Scan for the cell matching the given text and deliver its (x, y) coordinate at center. 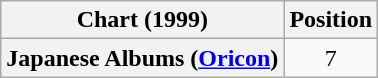
Position (331, 20)
Chart (1999) (142, 20)
7 (331, 58)
Japanese Albums (Oricon) (142, 58)
